Capture the cell that displays the provided text and extract its (X, Y) central coordinate. 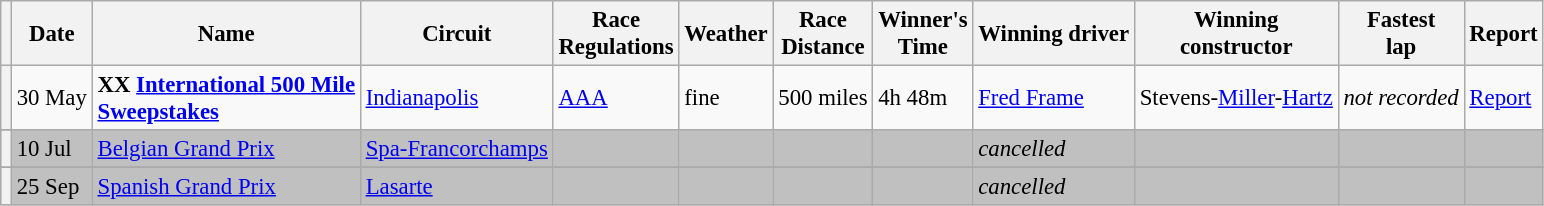
Spa-Francorchamps (456, 149)
Date (52, 34)
4h 48m (923, 98)
RaceRegulations (616, 34)
not recorded (1401, 98)
25 Sep (52, 187)
30 May (52, 98)
Weather (726, 34)
Fred Frame (1054, 98)
Winning driver (1054, 34)
Winner'sTime (923, 34)
fine (726, 98)
Stevens-Miller-Hartz (1236, 98)
10 Jul (52, 149)
500 miles (823, 98)
Lasarte (456, 187)
Spanish Grand Prix (226, 187)
AAA (616, 98)
Circuit (456, 34)
Winningconstructor (1236, 34)
Indianapolis (456, 98)
RaceDistance (823, 34)
Fastestlap (1401, 34)
XX International 500 Mile Sweepstakes (226, 98)
Name (226, 34)
Belgian Grand Prix (226, 149)
